Return [x, y] of the center of cell containing provided text 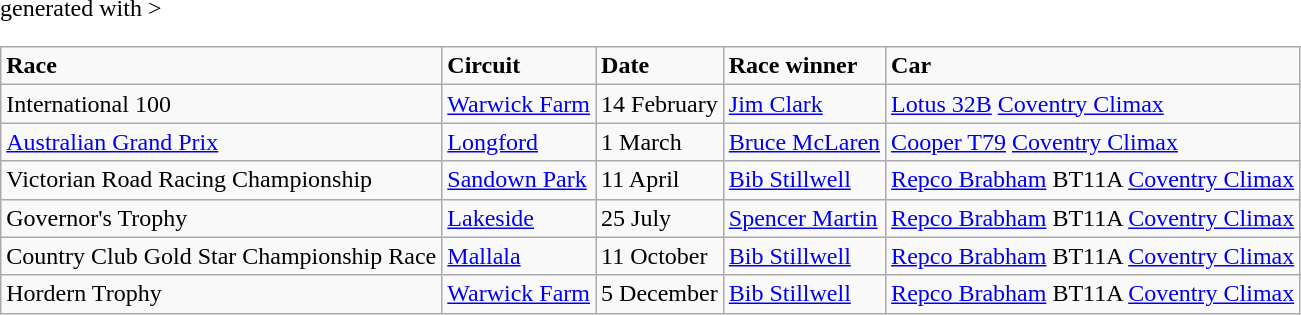
Hordern Trophy [222, 294]
Date [660, 66]
Jim Clark [804, 104]
Mallala [519, 256]
Lakeside [519, 218]
Bruce McLaren [804, 142]
Sandown Park [519, 180]
International 100 [222, 104]
Cooper T79 Coventry Climax [1093, 142]
1 March [660, 142]
14 February [660, 104]
Victorian Road Racing Championship [222, 180]
Country Club Gold Star Championship Race [222, 256]
11 April [660, 180]
Governor's Trophy [222, 218]
Spencer Martin [804, 218]
5 December [660, 294]
Lotus 32B Coventry Climax [1093, 104]
Australian Grand Prix [222, 142]
Race winner [804, 66]
Car [1093, 66]
Circuit [519, 66]
Longford [519, 142]
25 July [660, 218]
11 October [660, 256]
Race [222, 66]
